Scan for the cell matching the given text and deliver its (X, Y) coordinate at center. 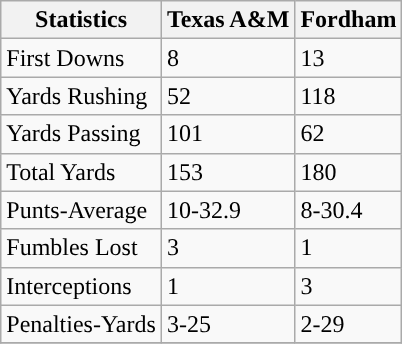
First Downs (82, 58)
52 (228, 96)
Total Yards (82, 172)
118 (348, 96)
Texas A&M (228, 20)
153 (228, 172)
Interceptions (82, 286)
2-29 (348, 324)
10-32.9 (228, 210)
13 (348, 58)
Yards Rushing (82, 96)
62 (348, 134)
Penalties-Yards (82, 324)
Fumbles Lost (82, 248)
Yards Passing (82, 134)
8-30.4 (348, 210)
Statistics (82, 20)
180 (348, 172)
8 (228, 58)
Fordham (348, 20)
Punts-Average (82, 210)
101 (228, 134)
3-25 (228, 324)
